Identify which cell holds the provided text, then report its (x, y) central coordinate. 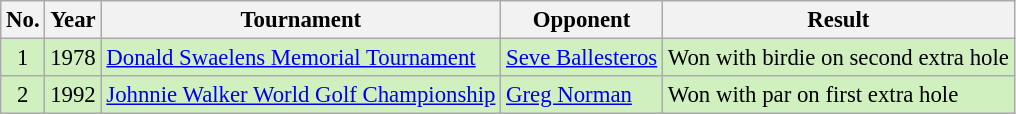
2 (23, 95)
Tournament (301, 20)
1992 (73, 95)
Opponent (582, 20)
Won with birdie on second extra hole (839, 58)
Greg Norman (582, 95)
Year (73, 20)
Johnnie Walker World Golf Championship (301, 95)
Donald Swaelens Memorial Tournament (301, 58)
1978 (73, 58)
No. (23, 20)
Seve Ballesteros (582, 58)
Won with par on first extra hole (839, 95)
Result (839, 20)
1 (23, 58)
